Return (X, Y) of the center of cell containing provided text 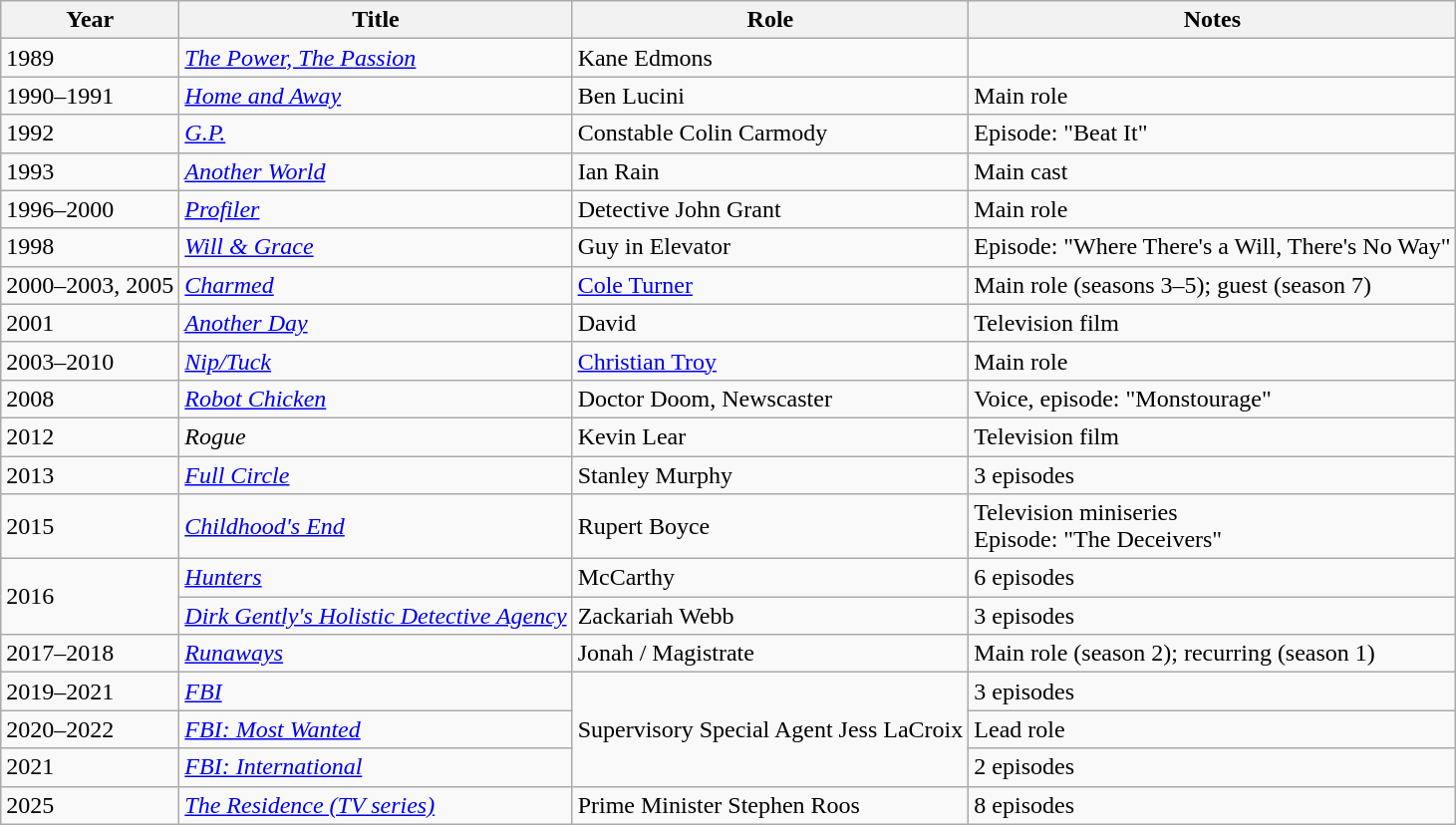
Home and Away (376, 96)
1990–1991 (90, 96)
Kevin Lear (770, 436)
Supervisory Special Agent Jess LaCroix (770, 729)
Profiler (376, 209)
Title (376, 20)
FBI (376, 691)
2015 (90, 526)
Another World (376, 171)
Ben Lucini (770, 96)
Voice, episode: "Monstourage" (1212, 399)
Hunters (376, 578)
Runaways (376, 654)
Notes (1212, 20)
Role (770, 20)
1996–2000 (90, 209)
Full Circle (376, 475)
Nip/Tuck (376, 361)
2000–2003, 2005 (90, 285)
Another Day (376, 323)
G.P. (376, 134)
2025 (90, 805)
Cole Turner (770, 285)
Year (90, 20)
Stanley Murphy (770, 475)
2020–2022 (90, 729)
Prime Minister Stephen Roos (770, 805)
Episode: "Where There's a Will, There's No Way" (1212, 247)
Guy in Elevator (770, 247)
Childhood's End (376, 526)
Christian Troy (770, 361)
2019–2021 (90, 691)
The Power, The Passion (376, 58)
Episode: "Beat It" (1212, 134)
Dirk Gently's Holistic Detective Agency (376, 616)
Kane Edmons (770, 58)
2013 (90, 475)
2016 (90, 597)
6 episodes (1212, 578)
Television miniseries Episode: "The Deceivers" (1212, 526)
2 episodes (1212, 767)
Lead role (1212, 729)
Constable Colin Carmody (770, 134)
David (770, 323)
Main cast (1212, 171)
Doctor Doom, Newscaster (770, 399)
Zackariah Webb (770, 616)
2003–2010 (90, 361)
Charmed (376, 285)
1993 (90, 171)
Main role (season 2); recurring (season 1) (1212, 654)
FBI: Most Wanted (376, 729)
Detective John Grant (770, 209)
Rogue (376, 436)
Ian Rain (770, 171)
8 episodes (1212, 805)
2012 (90, 436)
McCarthy (770, 578)
1992 (90, 134)
2001 (90, 323)
FBI: International (376, 767)
2017–2018 (90, 654)
2008 (90, 399)
Main role (seasons 3–5); guest (season 7) (1212, 285)
1989 (90, 58)
1998 (90, 247)
Jonah / Magistrate (770, 654)
2021 (90, 767)
The Residence (TV series) (376, 805)
Rupert Boyce (770, 526)
Robot Chicken (376, 399)
Will & Grace (376, 247)
